From the cell containing the given text, extract its center point as (x, y) coordinate. 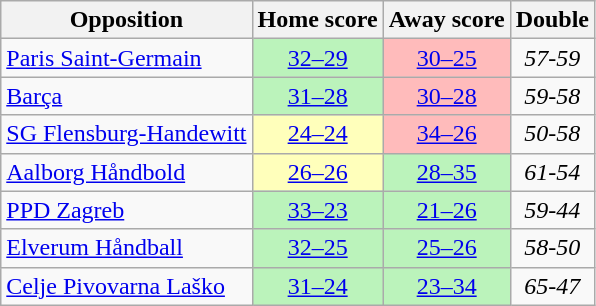
59-58 (552, 96)
Paris Saint-Germain (126, 58)
32–25 (318, 248)
28–35 (446, 172)
Barça (126, 96)
23–34 (446, 286)
34–26 (446, 134)
33–23 (318, 210)
30–25 (446, 58)
Celje Pivovarna Laško (126, 286)
59-44 (552, 210)
30–28 (446, 96)
65-47 (552, 286)
Opposition (126, 20)
21–26 (446, 210)
26–26 (318, 172)
32–29 (318, 58)
31–28 (318, 96)
25–26 (446, 248)
Away score (446, 20)
24–24 (318, 134)
Home score (318, 20)
Elverum Håndball (126, 248)
61-54 (552, 172)
SG Flensburg-Handewitt (126, 134)
Double (552, 20)
Aalborg Håndbold (126, 172)
57-59 (552, 58)
50-58 (552, 134)
58-50 (552, 248)
31–24 (318, 286)
PPD Zagreb (126, 210)
